Capture the cell that displays the provided text and extract its (X, Y) central coordinate. 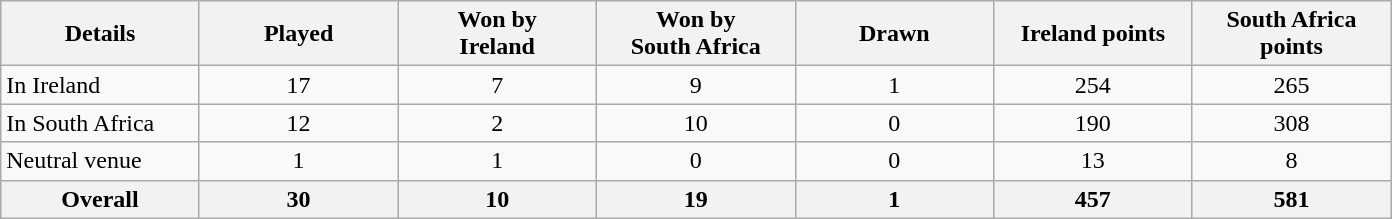
In South Africa (100, 123)
30 (298, 199)
254 (1094, 85)
581 (1292, 199)
In Ireland (100, 85)
Won bySouth Africa (696, 34)
Won byIreland (498, 34)
17 (298, 85)
Details (100, 34)
Overall (100, 199)
265 (1292, 85)
12 (298, 123)
South Africa points (1292, 34)
9 (696, 85)
Played (298, 34)
Drawn (894, 34)
7 (498, 85)
Neutral venue (100, 161)
19 (696, 199)
2 (498, 123)
Ireland points (1094, 34)
8 (1292, 161)
190 (1094, 123)
457 (1094, 199)
13 (1094, 161)
308 (1292, 123)
